Search for the cell housing the specified text and yield its [x, y] center coordinate. 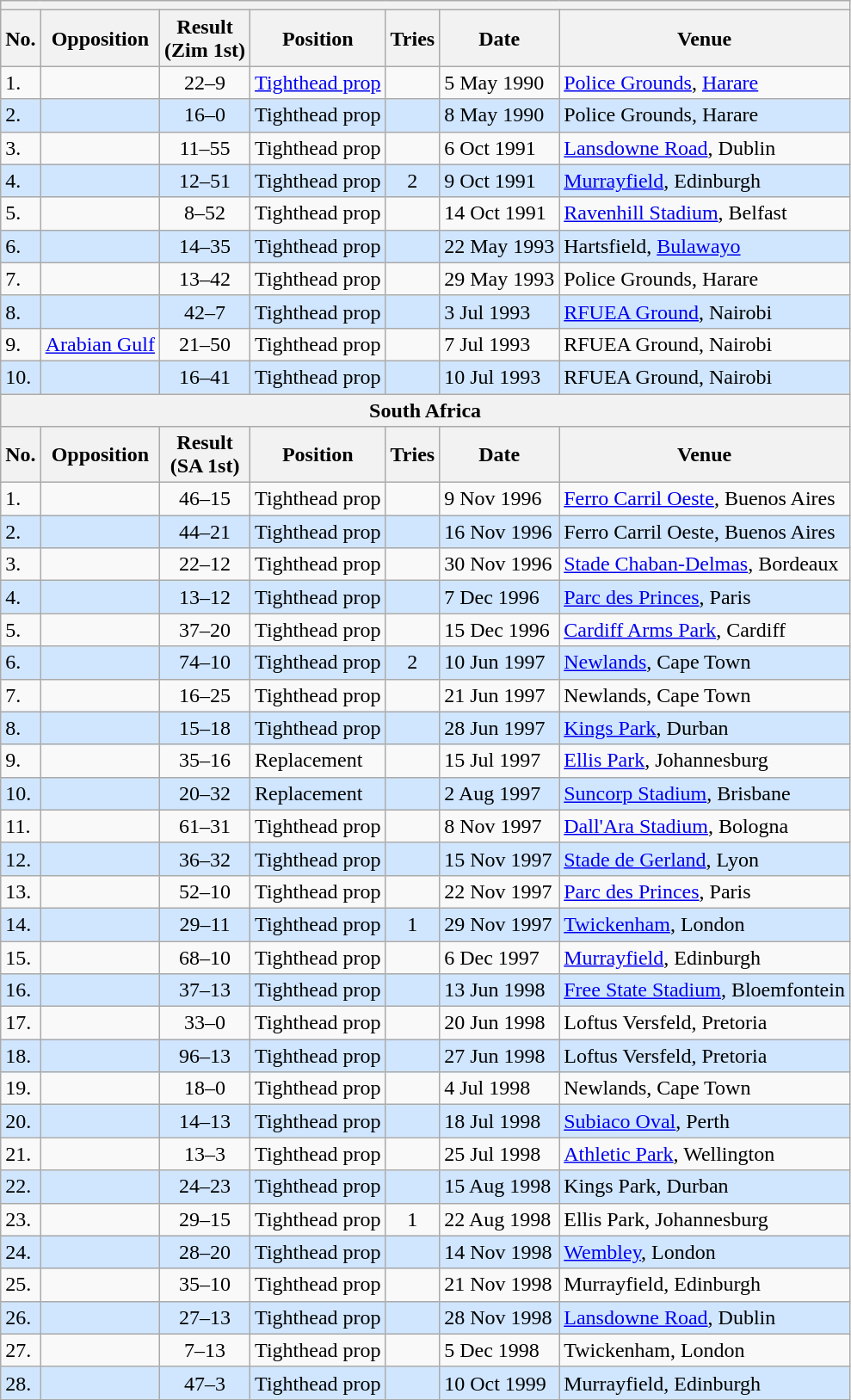
22–9 [205, 83]
29 May 1993 [499, 279]
Ravenhill Stadium, Belfast [705, 213]
15 Dec 1996 [499, 630]
22. [21, 1187]
Hartsfield, Bulawayo [705, 246]
11. [21, 826]
29–15 [205, 1219]
Free State Stadium, Bloemfontein [705, 990]
Result(SA 1st) [205, 454]
23. [21, 1219]
16. [21, 990]
14–13 [205, 1121]
13–12 [205, 597]
13–42 [205, 279]
21 Jun 1997 [499, 695]
15 Jul 1997 [499, 761]
12–51 [205, 181]
7–13 [205, 1350]
16–25 [205, 695]
20. [21, 1121]
6 Oct 1991 [499, 148]
24. [21, 1252]
22 Aug 1998 [499, 1219]
Athletic Park, Wellington [705, 1154]
8–52 [205, 213]
61–31 [205, 826]
2 Aug 1997 [499, 793]
South Africa [425, 410]
24–23 [205, 1187]
28 Nov 1998 [499, 1317]
20–32 [205, 793]
21. [21, 1154]
14 Oct 1991 [499, 213]
16–0 [205, 115]
14. [21, 924]
21–50 [205, 344]
96–13 [205, 1056]
Stade de Gerland, Lyon [705, 859]
47–3 [205, 1383]
37–20 [205, 630]
36–32 [205, 859]
16–41 [205, 377]
18 Jul 1998 [499, 1121]
27 Jun 1998 [499, 1056]
10 Oct 1999 [499, 1383]
52–10 [205, 891]
25 Jul 1998 [499, 1154]
33–0 [205, 1023]
Wembley, London [705, 1252]
5 Dec 1998 [499, 1350]
3 Jul 1993 [499, 311]
29 Nov 1997 [499, 924]
8 May 1990 [499, 115]
15. [21, 958]
37–13 [205, 990]
Stade Chaban-Delmas, Bordeaux [705, 564]
30 Nov 1996 [499, 564]
42–7 [205, 311]
14–35 [205, 246]
Suncorp Stadium, Brisbane [705, 793]
35–10 [205, 1285]
10 Jul 1993 [499, 377]
4 Jul 1998 [499, 1089]
22 Nov 1997 [499, 891]
22–12 [205, 564]
18–0 [205, 1089]
44–21 [205, 532]
15 Aug 1998 [499, 1187]
27–13 [205, 1317]
6 Dec 1997 [499, 958]
35–16 [205, 761]
18. [21, 1056]
13 Jun 1998 [499, 990]
Subiaco Oval, Perth [705, 1121]
5 May 1990 [499, 83]
9 Nov 1996 [499, 499]
13. [21, 891]
9 Oct 1991 [499, 181]
15 Nov 1997 [499, 859]
16 Nov 1996 [499, 532]
46–15 [205, 499]
20 Jun 1998 [499, 1023]
28. [21, 1383]
Dall'Ara Stadium, Bologna [705, 826]
19. [21, 1089]
25. [21, 1285]
Cardiff Arms Park, Cardiff [705, 630]
27. [21, 1350]
28–20 [205, 1252]
26. [21, 1317]
28 Jun 1997 [499, 728]
Result(Zim 1st) [205, 38]
Arabian Gulf [100, 344]
12. [21, 859]
10 Jun 1997 [499, 663]
21 Nov 1998 [499, 1285]
74–10 [205, 663]
7 Jul 1993 [499, 344]
68–10 [205, 958]
14 Nov 1998 [499, 1252]
17. [21, 1023]
7 Dec 1996 [499, 597]
8 Nov 1997 [499, 826]
29–11 [205, 924]
13–3 [205, 1154]
22 May 1993 [499, 246]
15–18 [205, 728]
11–55 [205, 148]
